Locate the cell with the specified text and output its [X, Y] center coordinate. 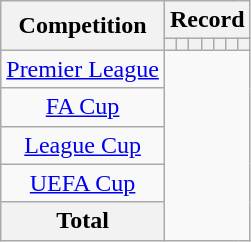
UEFA Cup [83, 183]
League Cup [83, 145]
Competition [83, 26]
Premier League [83, 69]
Total [83, 221]
FA Cup [83, 107]
Record [207, 20]
